Detect which cell encompasses the target text, then output its [x, y] center coordinate. 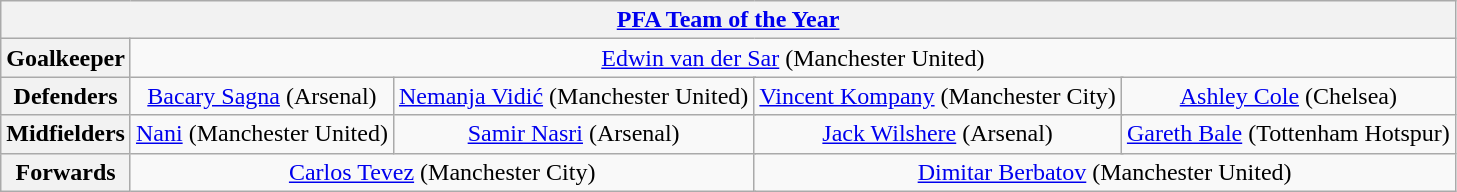
Ashley Cole (Chelsea) [1288, 96]
Defenders [66, 96]
Goalkeeper [66, 58]
Gareth Bale (Tottenham Hotspur) [1288, 134]
Nani (Manchester United) [262, 134]
Carlos Tevez (Manchester City) [442, 172]
Jack Wilshere (Arsenal) [938, 134]
Dimitar Berbatov (Manchester United) [1105, 172]
Samir Nasri (Arsenal) [573, 134]
PFA Team of the Year [728, 20]
Vincent Kompany (Manchester City) [938, 96]
Forwards [66, 172]
Bacary Sagna (Arsenal) [262, 96]
Edwin van der Sar (Manchester United) [792, 58]
Nemanja Vidić (Manchester United) [573, 96]
Midfielders [66, 134]
